Find where the given text appears and provide that cell's center as [x, y] coordinate. 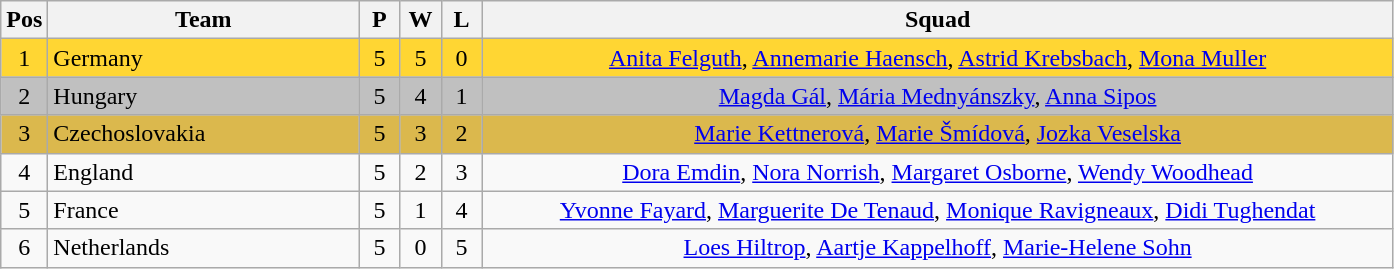
P [380, 20]
Squad [938, 20]
Germany [204, 58]
Hungary [204, 96]
Dora Emdin, Nora Norrish, Margaret Osborne, Wendy Woodhead [938, 172]
W [420, 20]
L [462, 20]
6 [24, 248]
Loes Hiltrop, Aartje Kappelhoff, Marie-Helene Sohn [938, 248]
Yvonne Fayard, Marguerite De Tenaud, Monique Ravigneaux, Didi Tughendat [938, 210]
Czechoslovakia [204, 134]
France [204, 210]
Team [204, 20]
England [204, 172]
Magda Gál, Mária Mednyánszky, Anna Sipos [938, 96]
Netherlands [204, 248]
Anita Felguth, Annemarie Haensch, Astrid Krebsbach, Mona Muller [938, 58]
Pos [24, 20]
Marie Kettnerová, Marie Šmídová, Jozka Veselska [938, 134]
